Provide the (X, Y) coordinate of the cell's center where the given text is located.  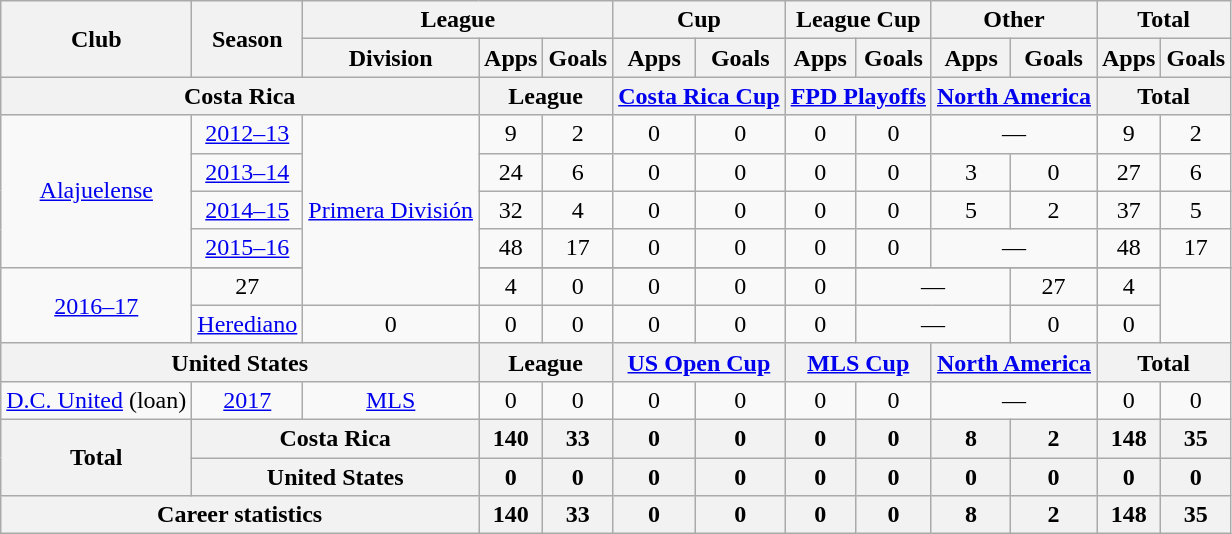
FPD Playoffs (858, 96)
League Cup (858, 20)
37 (1128, 210)
24 (511, 172)
Other (1014, 20)
2014–15 (248, 210)
MLS Cup (858, 362)
2012–13 (248, 134)
Career statistics (240, 515)
US Open Cup (699, 362)
3 (970, 172)
Club (96, 39)
Division (391, 58)
2017 (248, 400)
Herediano (248, 324)
D.C. United (loan) (96, 400)
32 (511, 210)
Costa Rica Cup (699, 96)
Alajuelense (96, 191)
Primera División (391, 210)
2015–16 (248, 248)
2013–14 (248, 172)
MLS (391, 400)
Cup (699, 20)
Season (248, 39)
2016–17 (96, 305)
